From the cell containing the given text, extract its center point as (x, y) coordinate. 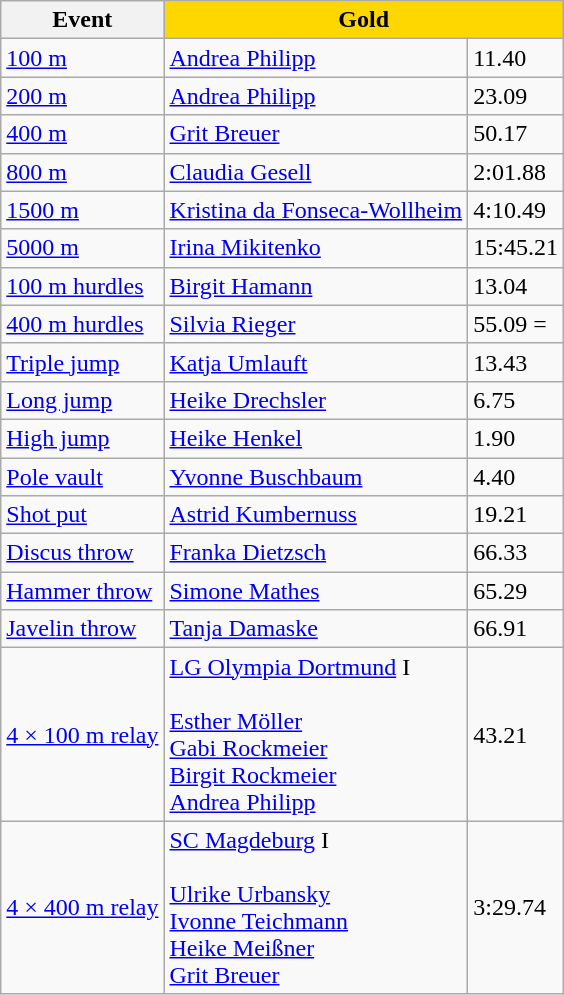
Irina Mikitenko (316, 248)
66.91 (516, 629)
3:29.74 (516, 908)
Astrid Kumbernuss (316, 515)
Javelin throw (82, 629)
Birgit Hamann (316, 286)
55.09 = (516, 324)
Shot put (82, 515)
65.29 (516, 591)
43.21 (516, 734)
Heike Henkel (316, 438)
Event (82, 20)
Grit Breuer (316, 134)
LG Olympia Dortmund I Esther Möller Gabi Rockmeier Birgit Rockmeier Andrea Philipp (316, 734)
4 × 400 m relay (82, 908)
400 m (82, 134)
Silvia Rieger (316, 324)
13.04 (516, 286)
11.40 (516, 58)
400 m hurdles (82, 324)
Discus throw (82, 553)
Franka Dietzsch (316, 553)
Kristina da Fonseca-Wollheim (316, 210)
Pole vault (82, 477)
5000 m (82, 248)
100 m hurdles (82, 286)
1500 m (82, 210)
4 × 100 m relay (82, 734)
Gold (364, 20)
15:45.21 (516, 248)
Long jump (82, 400)
6.75 (516, 400)
Claudia Gesell (316, 172)
SC Magdeburg I Ulrike Urbansky Ivonne Teichmann Heike Meißner Grit Breuer (316, 908)
Triple jump (82, 362)
Katja Umlauft (316, 362)
2:01.88 (516, 172)
Heike Drechsler (316, 400)
100 m (82, 58)
Tanja Damaske (316, 629)
4.40 (516, 477)
4:10.49 (516, 210)
Hammer throw (82, 591)
800 m (82, 172)
Yvonne Buschbaum (316, 477)
50.17 (516, 134)
1.90 (516, 438)
13.43 (516, 362)
Simone Mathes (316, 591)
19.21 (516, 515)
High jump (82, 438)
200 m (82, 96)
23.09 (516, 96)
66.33 (516, 553)
